Pinpoint the cell where the given text exists, returning its (X, Y) midpoint coordinate. 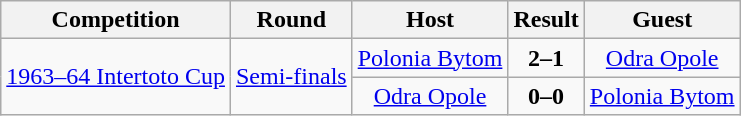
Host (430, 20)
2–1 (546, 58)
Semi-finals (291, 77)
Result (546, 20)
0–0 (546, 96)
Round (291, 20)
Guest (662, 20)
1963–64 Intertoto Cup (116, 77)
Competition (116, 20)
